Find where the given text appears and provide that cell's center as (x, y) coordinate. 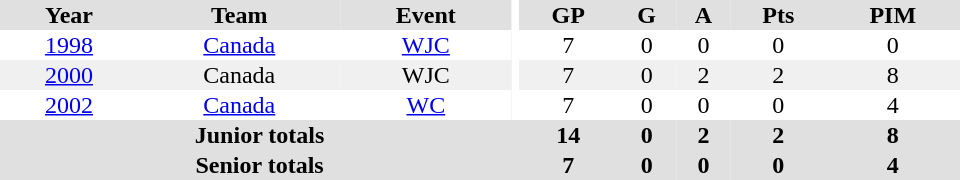
Senior totals (260, 165)
GP (568, 15)
14 (568, 135)
2000 (69, 75)
G (646, 15)
PIM (893, 15)
Team (240, 15)
Year (69, 15)
Event (426, 15)
2002 (69, 105)
A (704, 15)
Junior totals (260, 135)
1998 (69, 45)
WC (426, 105)
Pts (778, 15)
